Determine the [X, Y] coordinate at the center of the cell enclosing the given text.  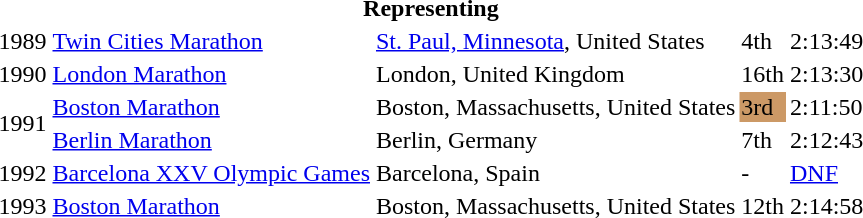
Twin Cities Marathon [211, 41]
- [763, 173]
3rd [763, 107]
16th [763, 74]
Barcelona, Spain [555, 173]
Boston Marathon [211, 107]
Berlin Marathon [211, 140]
London, United Kingdom [555, 74]
7th [763, 140]
Berlin, Germany [555, 140]
London Marathon [211, 74]
St. Paul, Minnesota, United States [555, 41]
4th [763, 41]
Boston, Massachusetts, United States [555, 107]
Barcelona XXV Olympic Games [211, 173]
